Return the (X, Y) coordinate for the center point of the cell that contains the specified text.  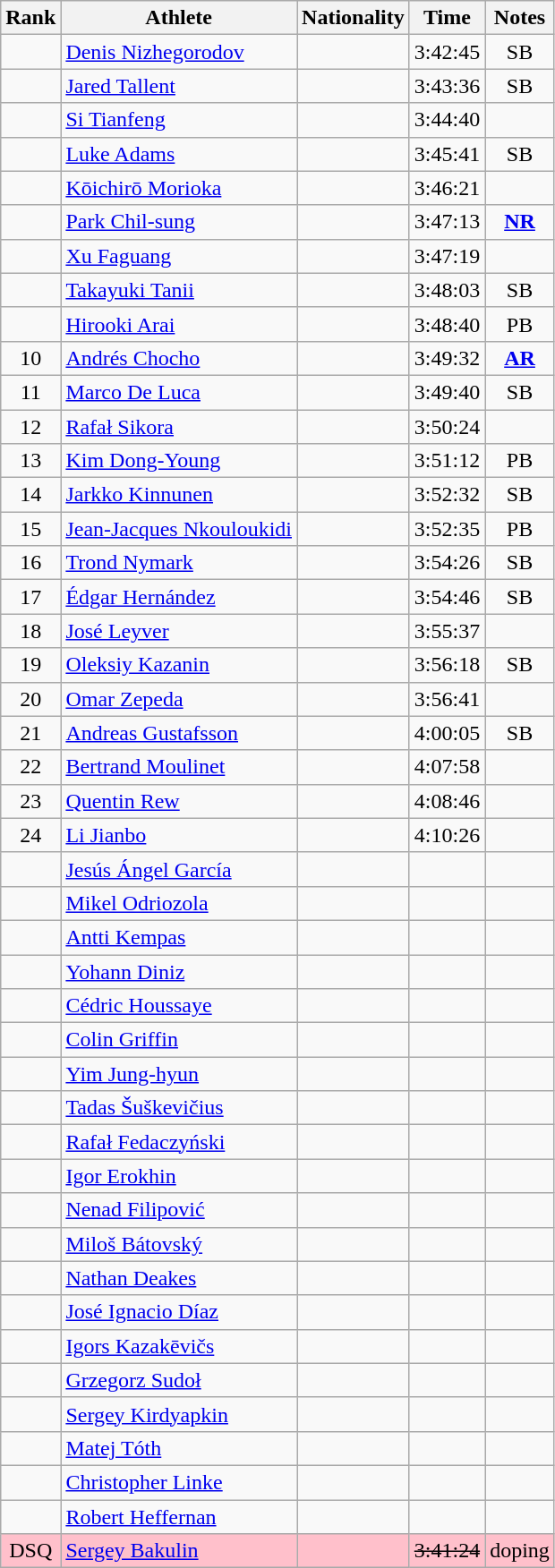
Colin Griffin (179, 1040)
Athlete (179, 18)
3:55:37 (447, 631)
Yohann Diniz (179, 971)
3:48:40 (447, 324)
Omar Zepeda (179, 699)
doping (520, 1551)
3:54:26 (447, 563)
Rafał Fedaczyński (179, 1142)
DSQ (30, 1551)
16 (30, 563)
Luke Adams (179, 154)
12 (30, 427)
Nationality (354, 18)
Andrés Chocho (179, 358)
Quentin Rew (179, 801)
3:47:13 (447, 222)
Kōichirō Morioka (179, 188)
NR (520, 222)
Cédric Houssaye (179, 1006)
Nathan Deakes (179, 1278)
Sergey Kirdyapkin (179, 1414)
3:44:40 (447, 120)
19 (30, 665)
3:49:32 (447, 358)
Andreas Gustafsson (179, 733)
11 (30, 392)
Xu Faguang (179, 256)
Takayuki Tanii (179, 290)
Édgar Hernández (179, 597)
3:48:03 (447, 290)
20 (30, 699)
15 (30, 529)
24 (30, 835)
4:00:05 (447, 733)
Yim Jung-hyun (179, 1074)
3:49:40 (447, 392)
Rafał Sikora (179, 427)
21 (30, 733)
3:41:24 (447, 1551)
Igors Kazakēvičs (179, 1346)
AR (520, 358)
Jean-Jacques Nkouloukidi (179, 529)
3:51:12 (447, 461)
3:54:46 (447, 597)
Igor Erokhin (179, 1176)
Bertrand Moulinet (179, 767)
Jarkko Kinnunen (179, 495)
Marco De Luca (179, 392)
Christopher Linke (179, 1482)
Grzegorz Sudoł (179, 1380)
Park Chil-sung (179, 222)
3:46:21 (447, 188)
3:42:45 (447, 52)
17 (30, 597)
3:52:35 (447, 529)
Li Jianbo (179, 835)
Kim Dong-Young (179, 461)
Tadas Šuškevičius (179, 1108)
18 (30, 631)
Rank (30, 18)
3:47:19 (447, 256)
Hirooki Arai (179, 324)
4:10:26 (447, 835)
José Ignacio Díaz (179, 1312)
14 (30, 495)
3:50:24 (447, 427)
13 (30, 461)
3:43:36 (447, 86)
3:56:41 (447, 699)
23 (30, 801)
Nenad Filipović (179, 1210)
Jared Tallent (179, 86)
Jesús Ángel García (179, 869)
4:07:58 (447, 767)
10 (30, 358)
Time (447, 18)
22 (30, 767)
Mikel Odriozola (179, 903)
3:52:32 (447, 495)
3:56:18 (447, 665)
Sergey Bakulin (179, 1551)
Trond Nymark (179, 563)
Robert Heffernan (179, 1517)
4:08:46 (447, 801)
3:45:41 (447, 154)
Oleksiy Kazanin (179, 665)
Notes (520, 18)
Antti Kempas (179, 937)
Si Tianfeng (179, 120)
Matej Tóth (179, 1448)
José Leyver (179, 631)
Miloš Bátovský (179, 1244)
Denis Nizhegorodov (179, 52)
